Return the [X, Y] coordinate for the center point of the cell that contains the specified text.  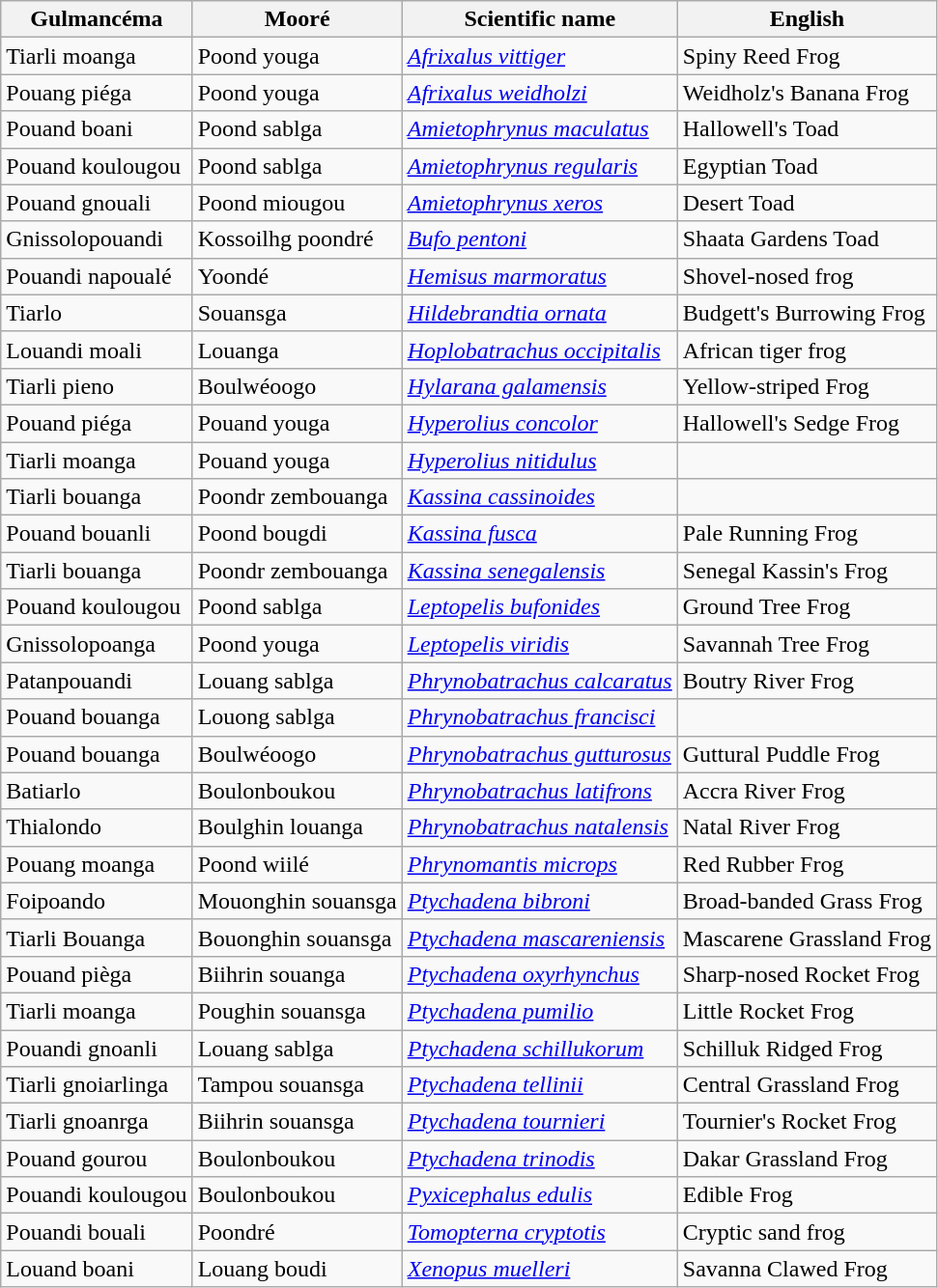
Weidholz's Banana Frog [807, 93]
Accra River Frog [807, 791]
Boulghin louanga [298, 827]
Ptychadena trinodis [539, 1159]
Hoplobatrachus occipitalis [539, 350]
Dakar Grassland Frog [807, 1159]
Savanna Clawed Frog [807, 1269]
Phrynobatrachus calcaratus [539, 681]
Pouandi gnoanli [97, 1048]
Hallowell's Toad [807, 129]
Kossoilhg poondré [298, 239]
Louong sablga [298, 717]
Hildebrandtia ornata [539, 313]
Foipoando [97, 901]
Pouand pièga [97, 974]
Kassina senegalensis [539, 571]
Tiarli gnoanrga [97, 1122]
Ptychadena schillukorum [539, 1048]
Louanga [298, 350]
Gnissolopoanga [97, 644]
Poond wiilé [298, 864]
Pyxicephalus edulis [539, 1195]
Afrixalus vittiger [539, 56]
Thialondo [97, 827]
Boutry River Frog [807, 681]
Bufo pentoni [539, 239]
Pouandi bouali [97, 1232]
Pouand gourou [97, 1159]
Phrynobatrachus gutturosus [539, 754]
Phrynobatrachus francisci [539, 717]
Sharp-nosed Rocket Frog [807, 974]
Biihrin souanga [298, 974]
Senegal Kassin's Frog [807, 571]
Pouand boani [97, 129]
Batiarlo [97, 791]
Ptychadena oxyrhynchus [539, 974]
Central Grassland Frog [807, 1085]
Phrynomantis microps [539, 864]
Edible Frog [807, 1195]
Scientific name [539, 19]
Poondré [298, 1232]
Poughin souansga [298, 1011]
African tiger frog [807, 350]
Kassina cassinoides [539, 497]
Guttural Puddle Frog [807, 754]
Hemisus marmoratus [539, 276]
Tournier's Rocket Frog [807, 1122]
Shaata Gardens Toad [807, 239]
Pouang piéga [97, 93]
Souansga [298, 313]
Pouand gnouali [97, 203]
Tiarlo [97, 313]
English [807, 19]
Louand boani [97, 1269]
Pouang moanga [97, 864]
Tiarli pieno [97, 386]
Tomopterna cryptotis [539, 1232]
Biihrin souansga [298, 1122]
Ptychadena bibroni [539, 901]
Shovel-nosed frog [807, 276]
Broad-banded Grass Frog [807, 901]
Tiarli Bouanga [97, 938]
Ptychadena mascareniensis [539, 938]
Egyptian Toad [807, 166]
Yoondé [298, 276]
Louang boudi [298, 1269]
Hyperolius nitidulus [539, 461]
Kassina fusca [539, 534]
Cryptic sand frog [807, 1232]
Amietophrynus regularis [539, 166]
Pouand piéga [97, 423]
Gnissolopouandi [97, 239]
Tampou souansga [298, 1085]
Natal River Frog [807, 827]
Mouonghin souansga [298, 901]
Pouandi napoualé [97, 276]
Red Rubber Frog [807, 864]
Yellow-striped Frog [807, 386]
Poond miougou [298, 203]
Gulmancéma [97, 19]
Hallowell's Sedge Frog [807, 423]
Hyperolius concolor [539, 423]
Mascarene Grassland Frog [807, 938]
Xenopus muelleri [539, 1269]
Amietophrynus maculatus [539, 129]
Patanpouandi [97, 681]
Louandi moali [97, 350]
Spiny Reed Frog [807, 56]
Phrynobatrachus natalensis [539, 827]
Leptopelis viridis [539, 644]
Hylarana galamensis [539, 386]
Pouand bouanli [97, 534]
Phrynobatrachus latifrons [539, 791]
Tiarli gnoiarlinga [97, 1085]
Mooré [298, 19]
Pouandi koulougou [97, 1195]
Bouonghin souansga [298, 938]
Budgett's Burrowing Frog [807, 313]
Savannah Tree Frog [807, 644]
Amietophrynus xeros [539, 203]
Afrixalus weidholzi [539, 93]
Leptopelis bufonides [539, 607]
Pale Running Frog [807, 534]
Ground Tree Frog [807, 607]
Schilluk Ridged Frog [807, 1048]
Desert Toad [807, 203]
Ptychadena pumilio [539, 1011]
Poond bougdi [298, 534]
Ptychadena tellinii [539, 1085]
Ptychadena tournieri [539, 1122]
Little Rocket Frog [807, 1011]
